Determine the (x, y) coordinate at the center of the cell enclosing the given text.  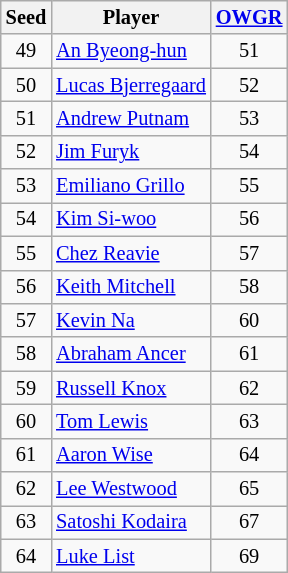
Aaron Wise (131, 455)
An Byeong-hun (131, 51)
OWGR (249, 17)
Emiliano Grillo (131, 186)
Keith Mitchell (131, 287)
50 (26, 85)
Andrew Putnam (131, 118)
65 (249, 489)
Chez Reavie (131, 253)
Lee Westwood (131, 489)
Seed (26, 17)
69 (249, 556)
67 (249, 522)
Player (131, 17)
Tom Lewis (131, 421)
Lucas Bjerregaard (131, 85)
Abraham Ancer (131, 354)
Kim Si-woo (131, 219)
59 (26, 388)
Luke List (131, 556)
Jim Furyk (131, 152)
Russell Knox (131, 388)
49 (26, 51)
Satoshi Kodaira (131, 522)
Kevin Na (131, 320)
